Search for the cell housing the specified text and yield its [x, y] center coordinate. 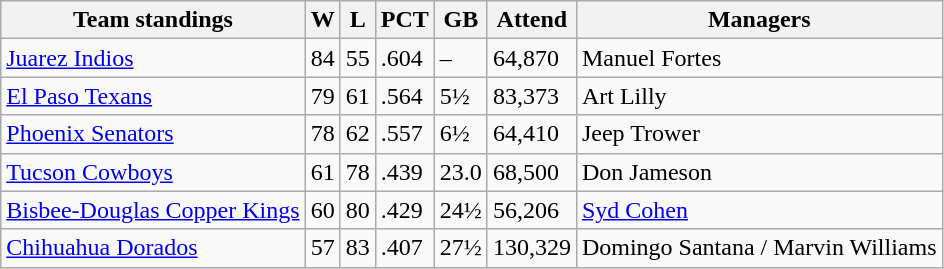
.407 [404, 248]
24½ [460, 210]
Phoenix Senators [153, 134]
56,206 [532, 210]
84 [322, 58]
6½ [460, 134]
79 [322, 96]
80 [358, 210]
.564 [404, 96]
83,373 [532, 96]
L [358, 20]
Team standings [153, 20]
Juarez Indios [153, 58]
Tucson Cowboys [153, 172]
PCT [404, 20]
23.0 [460, 172]
Jeep Trower [759, 134]
27½ [460, 248]
.557 [404, 134]
Chihuahua Dorados [153, 248]
.439 [404, 172]
83 [358, 248]
Bisbee-Douglas Copper Kings [153, 210]
.604 [404, 58]
55 [358, 58]
Don Jameson [759, 172]
57 [322, 248]
Manuel Fortes [759, 58]
.429 [404, 210]
– [460, 58]
5½ [460, 96]
Attend [532, 20]
64,410 [532, 134]
Managers [759, 20]
Syd Cohen [759, 210]
Domingo Santana / Marvin Williams [759, 248]
60 [322, 210]
Art Lilly [759, 96]
64,870 [532, 58]
GB [460, 20]
W [322, 20]
El Paso Texans [153, 96]
62 [358, 134]
68,500 [532, 172]
130,329 [532, 248]
